Find where the given text appears and provide that cell's center as (x, y) coordinate. 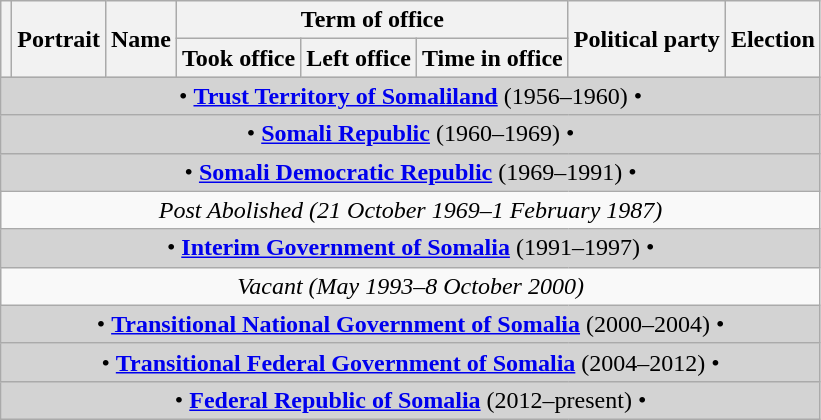
Portrait (59, 39)
Took office (239, 58)
Name (140, 39)
• Transitional Federal Government of Somalia (2004–2012) • (411, 362)
• Transitional National Government of Somalia (2000–2004) • (411, 324)
Political party (646, 39)
• Somali Democratic Republic (1969–1991) • (411, 172)
• Somali Republic (1960–1969) • (411, 134)
• Interim Government of Somalia (1991–1997) • (411, 248)
Vacant (May 1993–8 October 2000) (411, 286)
Left office (359, 58)
Election (772, 39)
Term of office (373, 20)
Post Abolished (21 October 1969–1 February 1987) (411, 210)
Time in office (492, 58)
• Federal Republic of Somalia (2012–present) • (411, 400)
• Trust Territory of Somaliland (1956–1960) • (411, 96)
